From the cell containing the given text, extract its center point as (X, Y) coordinate. 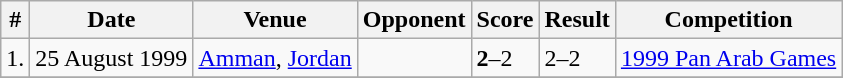
Score (505, 20)
25 August 1999 (112, 58)
1. (16, 58)
Competition (728, 20)
Date (112, 20)
Result (577, 20)
1999 Pan Arab Games (728, 58)
Venue (275, 20)
# (16, 20)
Opponent (414, 20)
Amman, Jordan (275, 58)
